Locate the cell with the specified text and output its (x, y) center coordinate. 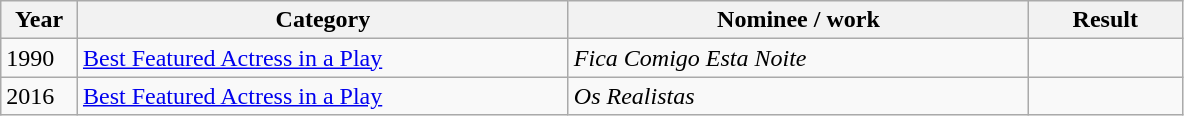
Result (1106, 20)
Os Realistas (798, 96)
Fica Comigo Esta Noite (798, 58)
Category (322, 20)
Nominee / work (798, 20)
Year (40, 20)
1990 (40, 58)
2016 (40, 96)
